Locate the cell with the specified text and output its [x, y] center coordinate. 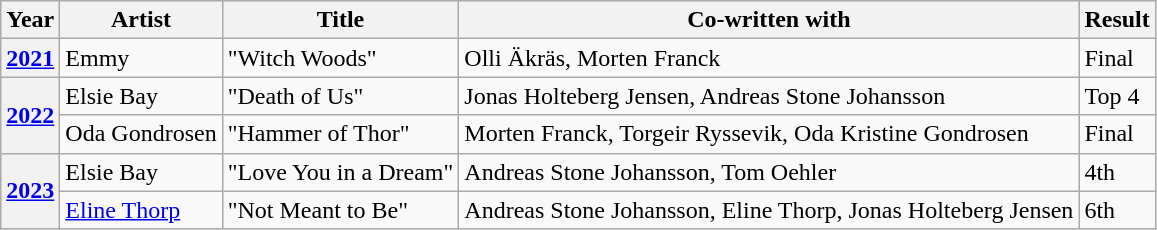
Result [1117, 20]
Eline Thorp [141, 210]
Artist [141, 20]
"Hammer of Thor" [340, 134]
Co-written with [769, 20]
"Love You in a Dream" [340, 172]
4th [1117, 172]
Andreas Stone Johansson, Tom Oehler [769, 172]
Jonas Holteberg Jensen, Andreas Stone Johansson [769, 96]
Andreas Stone Johansson, Eline Thorp, Jonas Holteberg Jensen [769, 210]
2022 [30, 115]
Emmy [141, 58]
Oda Gondrosen [141, 134]
6th [1117, 210]
"Not Meant to Be" [340, 210]
2023 [30, 191]
Morten Franck, Torgeir Ryssevik, Oda Kristine Gondrosen [769, 134]
2021 [30, 58]
"Death of Us" [340, 96]
"Witch Woods" [340, 58]
Olli Äkräs, Morten Franck [769, 58]
Title [340, 20]
Top 4 [1117, 96]
Year [30, 20]
